Search for the cell housing the specified text and yield its (X, Y) center coordinate. 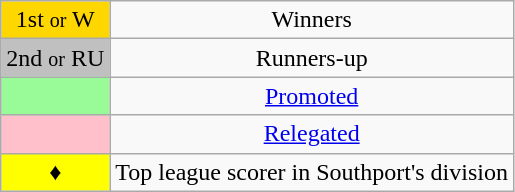
Runners-up (312, 58)
Promoted (312, 96)
♦ (56, 172)
Top league scorer in Southport's division (312, 172)
1st or W (56, 20)
Winners (312, 20)
2nd or RU (56, 58)
Relegated (312, 134)
